Capture the cell that displays the provided text and extract its (X, Y) central coordinate. 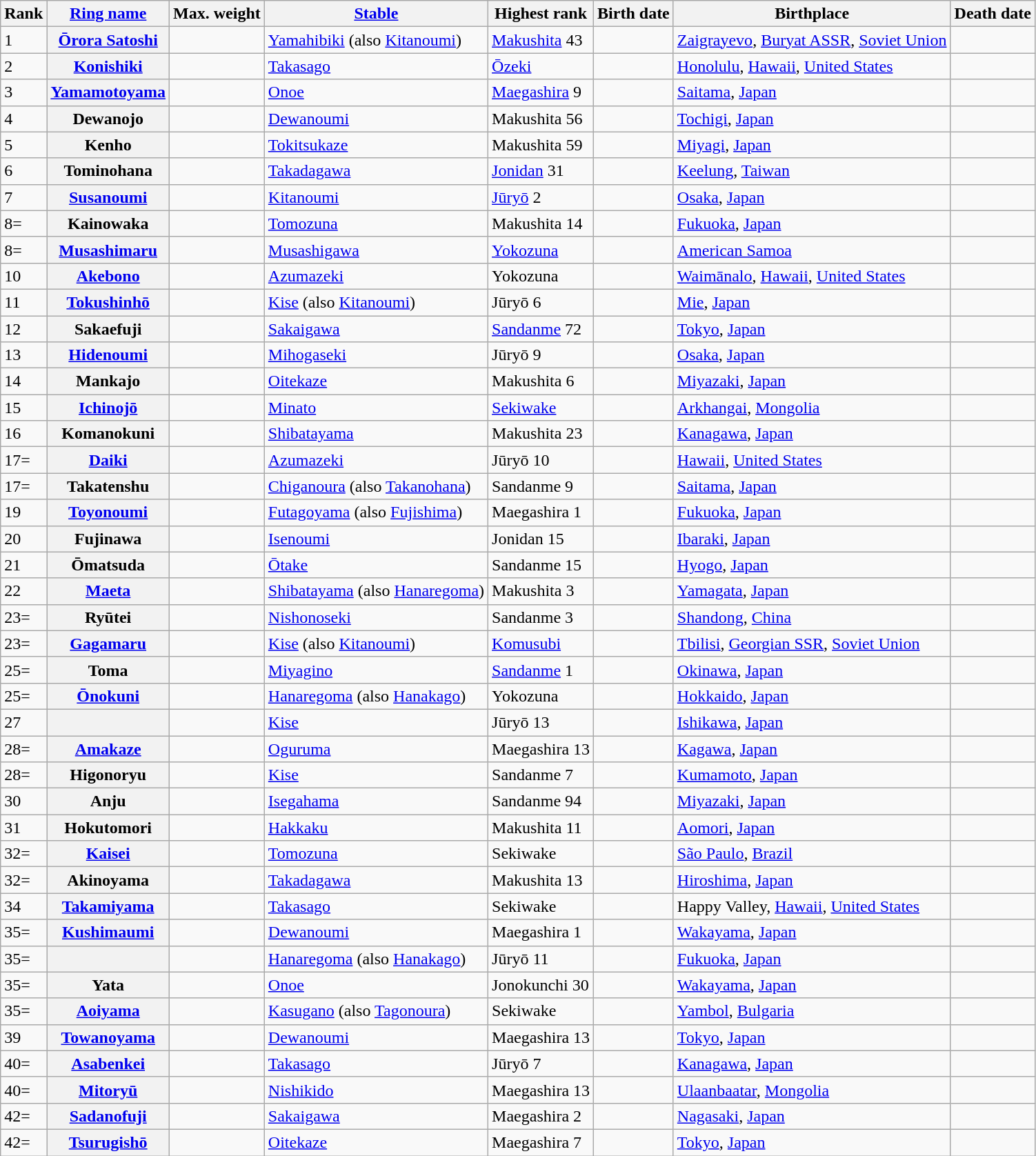
Miyagi, Japan (812, 145)
Komusubi (541, 644)
Makushita 59 (541, 145)
Tsurugishō (108, 1142)
Ryūtei (108, 617)
Towanoyama (108, 1037)
Isenoumi (376, 539)
Makushita 43 (541, 40)
Sadanofuji (108, 1116)
Jūryō 7 (541, 1064)
Mie, Japan (812, 302)
Jūryō 11 (541, 959)
Jūryō 9 (541, 355)
Sandanme 3 (541, 617)
Makushita 13 (541, 880)
Jūryō 10 (541, 460)
Yamamotoyama (108, 92)
Yata (108, 985)
Sandanme 1 (541, 670)
Ōmatsuda (108, 565)
Konishiki (108, 66)
Kushimaumi (108, 933)
21 (23, 565)
Kasugano (also Tagonoura) (376, 1011)
10 (23, 276)
Jonidan 31 (541, 171)
Daiki (108, 460)
16 (23, 434)
Waimānalo, Hawaii, United States (812, 276)
Musashimaru (108, 250)
Maegashira 2 (541, 1116)
6 (23, 171)
12 (23, 329)
4 (23, 119)
Maegashira 7 (541, 1142)
Akebono (108, 276)
Susanoumi (108, 197)
Death date (993, 14)
Makushita 23 (541, 434)
Okinawa, Japan (812, 670)
Aoiyama (108, 1011)
Makushita 3 (541, 591)
Yamagata, Japan (812, 591)
Amakaze (108, 748)
Sandanme 15 (541, 565)
Makushita 56 (541, 119)
Makushita 11 (541, 828)
Makushita 14 (541, 223)
Musashigawa (376, 250)
Kenho (108, 145)
Keelung, Taiwan (812, 171)
19 (23, 512)
13 (23, 355)
3 (23, 92)
Sakaefuji (108, 329)
Max. weight (217, 14)
1 (23, 40)
Isegahama (376, 801)
Toma (108, 670)
Hakkaku (376, 828)
Shibatayama (also Hanaregoma) (376, 591)
15 (23, 408)
Sandanme 94 (541, 801)
São Paulo, Brazil (812, 854)
Jūryō 13 (541, 722)
Happy Valley, Hawaii, United States (812, 906)
Yamahibiki (also Kitanoumi) (376, 40)
Takamiyama (108, 906)
Hyogo, Japan (812, 565)
Chiganoura (also Takanohana) (376, 486)
Maegashira 9 (541, 92)
Yambol, Bulgaria (812, 1011)
Oguruma (376, 748)
Shandong, China (812, 617)
Hokkaido, Japan (812, 696)
Hidenoumi (108, 355)
Gagamaru (108, 644)
Hokutomori (108, 828)
Tbilisi, Georgian SSR, Soviet Union (812, 644)
2 (23, 66)
34 (23, 906)
30 (23, 801)
Ulaanbaatar, Mongolia (812, 1090)
5 (23, 145)
Higonoryu (108, 775)
Ring name (108, 14)
Kumamoto, Japan (812, 775)
Maeta (108, 591)
Akinoyama (108, 880)
20 (23, 539)
Nishonoseki (376, 617)
Hawaii, United States (812, 460)
Mitoryū (108, 1090)
Birthplace (812, 14)
Miyagino (376, 670)
31 (23, 828)
Sandanme 9 (541, 486)
Sandanme 7 (541, 775)
Kitanoumi (376, 197)
Futagoyama (also Fujishima) (376, 512)
Toyonoumi (108, 512)
Jonokunchi 30 (541, 985)
Ōzeki (541, 66)
Minato (376, 408)
Jūryō 2 (541, 197)
7 (23, 197)
Dewanojo (108, 119)
Arkhangai, Mongolia (812, 408)
Stable (376, 14)
Asabenkei (108, 1064)
Ishikawa, Japan (812, 722)
Tokushinhō (108, 302)
39 (23, 1037)
Ōrora Satoshi (108, 40)
Jūryō 6 (541, 302)
Ōnokuni (108, 696)
Jonidan 15 (541, 539)
Anju (108, 801)
Komanokuni (108, 434)
Ibaraki, Japan (812, 539)
Aomori, Japan (812, 828)
Ōtake (376, 565)
11 (23, 302)
Mankajo (108, 381)
Takatenshu (108, 486)
Birth date (634, 14)
Tominohana (108, 171)
Ichinojō (108, 408)
14 (23, 381)
Nishikido (376, 1090)
Zaigrayevo, Buryat ASSR, Soviet Union (812, 40)
Rank (23, 14)
Highest rank (541, 14)
Honolulu, Hawaii, United States (812, 66)
Mihogaseki (376, 355)
27 (23, 722)
Fujinawa (108, 539)
American Samoa (812, 250)
Shibatayama (376, 434)
Sandanme 72 (541, 329)
Tokitsukaze (376, 145)
Kainowaka (108, 223)
Kagawa, Japan (812, 748)
Tochigi, Japan (812, 119)
Nagasaki, Japan (812, 1116)
Kaisei (108, 854)
22 (23, 591)
Hiroshima, Japan (812, 880)
Makushita 6 (541, 381)
